From the cell containing the given text, extract its center point as [x, y] coordinate. 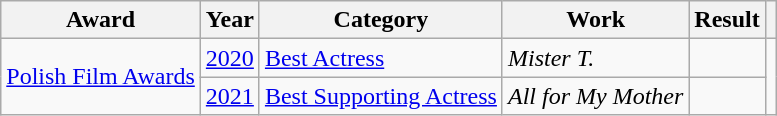
Best Actress [380, 58]
Mister T. [595, 58]
Work [595, 20]
Best Supporting Actress [380, 96]
Polish Film Awards [101, 77]
2021 [230, 96]
Result [727, 20]
2020 [230, 58]
Year [230, 20]
Award [101, 20]
All for My Mother [595, 96]
Category [380, 20]
